Scan for the cell matching the given text and deliver its (X, Y) coordinate at center. 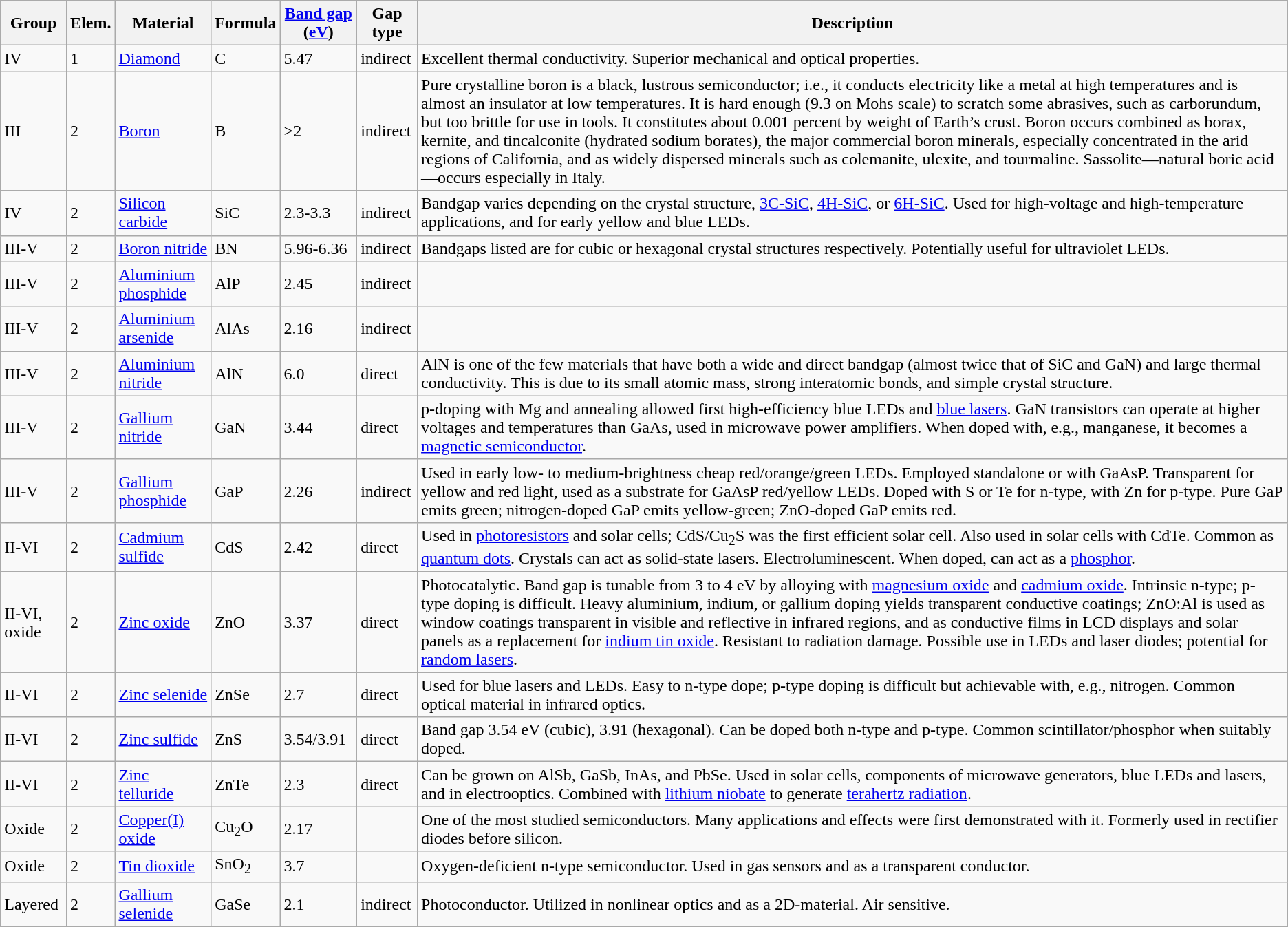
2.16 (319, 329)
BN (246, 248)
Band gap (eV) (319, 23)
Aluminium phosphide (163, 284)
ZnSe (246, 695)
Cadmium sulfide (163, 546)
>2 (319, 131)
2.7 (319, 695)
AlN (246, 373)
Diamond (163, 58)
Band gap 3.54 eV (cubic), 3.91 (hexagonal). Can be doped both n-type and p-type. Common scintillator/phosphor when suitably doped. (853, 739)
ZnO (246, 622)
Gallium selenide (163, 904)
GaSe (246, 904)
3.54/3.91 (319, 739)
AlAs (246, 329)
Silicon carbide (163, 213)
3.44 (319, 427)
2.1 (319, 904)
Description (853, 23)
6.0 (319, 373)
Oxygen-deficient n-type semiconductor. Used in gas sensors and as a transparent conductor. (853, 866)
2.26 (319, 491)
2.17 (319, 829)
SiC (246, 213)
2.3-3.3 (319, 213)
SnO2 (246, 866)
1 (91, 58)
Zinc selenide (163, 695)
Aluminium nitride (163, 373)
Aluminium arsenide (163, 329)
Zinc telluride (163, 785)
II-VI, oxide (34, 622)
Bandgaps listed are for cubic or hexagonal crystal structures respectively. Potentially useful for ultraviolet LEDs. (853, 248)
ZnTe (246, 785)
ZnS (246, 739)
Boron nitride (163, 248)
3.37 (319, 622)
3.7 (319, 866)
Formula (246, 23)
Zinc oxide (163, 622)
Excellent thermal conductivity. Superior mechanical and optical properties. (853, 58)
Cu2O (246, 829)
Gallium phosphide (163, 491)
Tin dioxide (163, 866)
Boron (163, 131)
Layered (34, 904)
Zinc sulfide (163, 739)
Group (34, 23)
Elem. (91, 23)
III (34, 131)
Material (163, 23)
C (246, 58)
2.42 (319, 546)
Photoconductor. Utilized in nonlinear optics and as a 2D-material. Air sensitive. (853, 904)
5.96-6.36 (319, 248)
B (246, 131)
2.45 (319, 284)
GaP (246, 491)
Gap type (387, 23)
5.47 (319, 58)
Gallium nitride (163, 427)
CdS (246, 546)
Copper(I) oxide (163, 829)
AlP (246, 284)
2.3 (319, 785)
GaN (246, 427)
